Locate the cell with the specified text and output its (x, y) center coordinate. 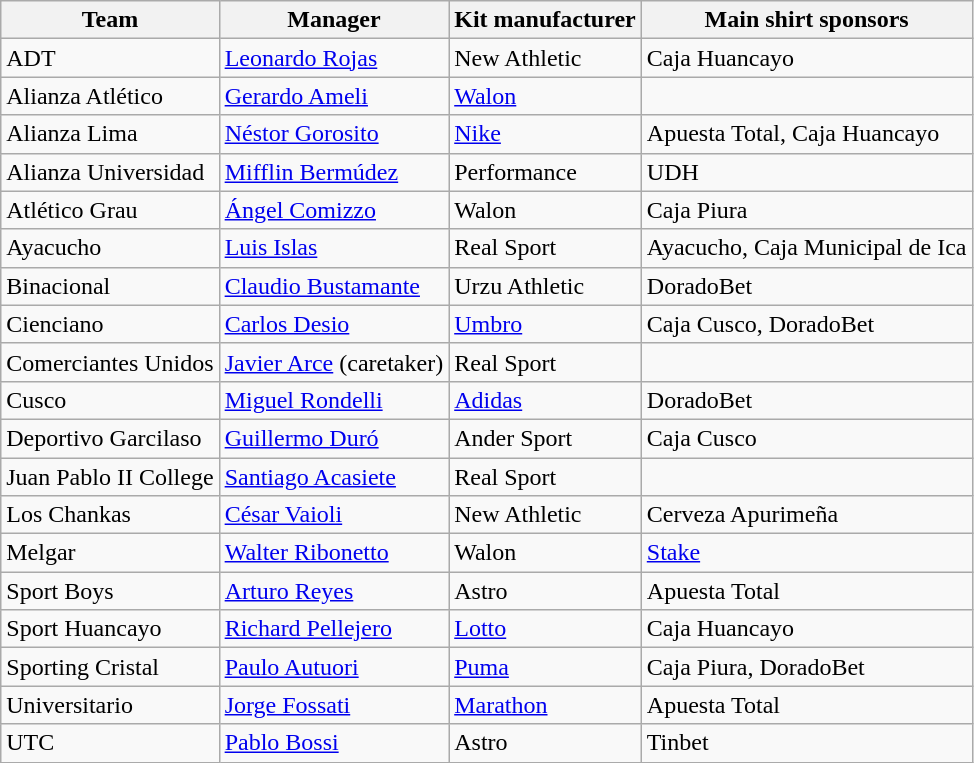
Ángel Comizzo (334, 210)
Alianza Universidad (110, 172)
Javier Arce (caretaker) (334, 362)
Alianza Lima (110, 134)
Sport Boys (110, 591)
Umbro (546, 324)
Miguel Rondelli (334, 400)
Puma (546, 667)
Nike (546, 134)
Jorge Fossati (334, 705)
Lotto (546, 629)
Luis Islas (334, 248)
Stake (806, 553)
Comerciantes Unidos (110, 362)
Kit manufacturer (546, 20)
Caja Piura (806, 210)
Binacional (110, 286)
Walter Ribonetto (334, 553)
Deportivo Garcilaso (110, 438)
Caja Cusco (806, 438)
Los Chankas (110, 515)
Cusco (110, 400)
Claudio Bustamante (334, 286)
César Vaioli (334, 515)
Sport Huancayo (110, 629)
Team (110, 20)
Tinbet (806, 743)
Pablo Bossi (334, 743)
Paulo Autuori (334, 667)
Ayacucho (110, 248)
Richard Pellejero (334, 629)
Guillermo Duró (334, 438)
UTC (110, 743)
Néstor Gorosito (334, 134)
Sporting Cristal (110, 667)
Arturo Reyes (334, 591)
Ayacucho, Caja Municipal de Ica (806, 248)
Apuesta Total, Caja Huancayo (806, 134)
UDH (806, 172)
Gerardo Ameli (334, 96)
Performance (546, 172)
Caja Cusco, DoradoBet (806, 324)
Juan Pablo II College (110, 477)
Cerveza Apurimeña (806, 515)
Adidas (546, 400)
ADT (110, 58)
Urzu Athletic (546, 286)
Manager (334, 20)
Santiago Acasiete (334, 477)
Universitario (110, 705)
Carlos Desio (334, 324)
Mifflin Bermúdez (334, 172)
Atlético Grau (110, 210)
Main shirt sponsors (806, 20)
Alianza Atlético (110, 96)
Cienciano (110, 324)
Caja Piura, DoradoBet (806, 667)
Leonardo Rojas (334, 58)
Ander Sport (546, 438)
Melgar (110, 553)
Marathon (546, 705)
